Find where the given text appears and provide that cell's center as (X, Y) coordinate. 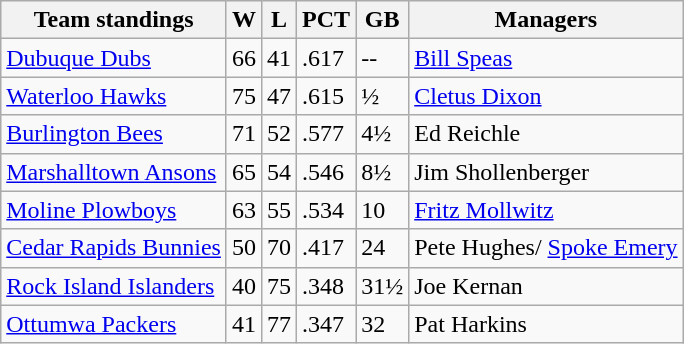
50 (244, 248)
Burlington Bees (114, 134)
.546 (326, 172)
47 (280, 96)
Marshalltown Ansons (114, 172)
Rock Island Islanders (114, 286)
Joe Kernan (546, 286)
10 (382, 210)
.534 (326, 210)
L (280, 20)
½ (382, 96)
-- (382, 58)
.617 (326, 58)
63 (244, 210)
55 (280, 210)
Dubuque Dubs (114, 58)
70 (280, 248)
Ed Reichle (546, 134)
31½ (382, 286)
Managers (546, 20)
Team standings (114, 20)
Waterloo Hawks (114, 96)
Pete Hughes/ Spoke Emery (546, 248)
71 (244, 134)
Cletus Dixon (546, 96)
77 (280, 324)
40 (244, 286)
.417 (326, 248)
PCT (326, 20)
66 (244, 58)
54 (280, 172)
GB (382, 20)
.615 (326, 96)
8½ (382, 172)
Jim Shollenberger (546, 172)
65 (244, 172)
52 (280, 134)
.348 (326, 286)
Pat Harkins (546, 324)
4½ (382, 134)
Cedar Rapids Bunnies (114, 248)
Moline Plowboys (114, 210)
.577 (326, 134)
32 (382, 324)
Fritz Mollwitz (546, 210)
Bill Speas (546, 58)
W (244, 20)
Ottumwa Packers (114, 324)
.347 (326, 324)
24 (382, 248)
